Output the [x, y] coordinate of the center of the cell containing the given text.  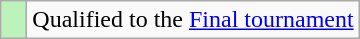
Qualified to the Final tournament [193, 20]
